Locate the cell with the specified text and output its [x, y] center coordinate. 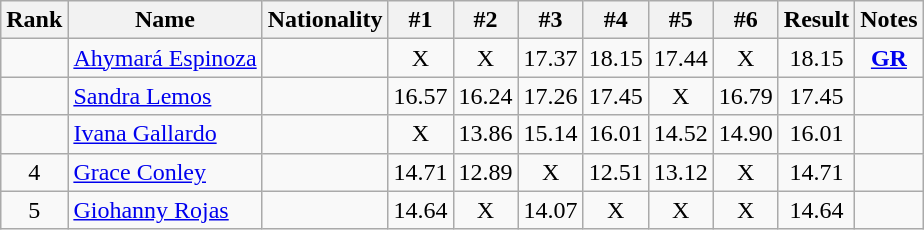
GR [889, 58]
16.24 [486, 96]
14.52 [680, 134]
#5 [680, 20]
Rank [34, 20]
Sandra Lemos [165, 96]
#4 [616, 20]
Name [165, 20]
13.86 [486, 134]
Result [816, 20]
Ivana Gallardo [165, 134]
#6 [746, 20]
14.07 [550, 210]
Nationality [325, 20]
17.44 [680, 58]
Ahymará Espinoza [165, 58]
12.51 [616, 172]
#3 [550, 20]
16.57 [420, 96]
Grace Conley [165, 172]
12.89 [486, 172]
13.12 [680, 172]
5 [34, 210]
#2 [486, 20]
17.26 [550, 96]
17.37 [550, 58]
16.79 [746, 96]
Notes [889, 20]
Giohanny Rojas [165, 210]
14.90 [746, 134]
4 [34, 172]
#1 [420, 20]
15.14 [550, 134]
